Return [x, y] of the center of cell containing provided text 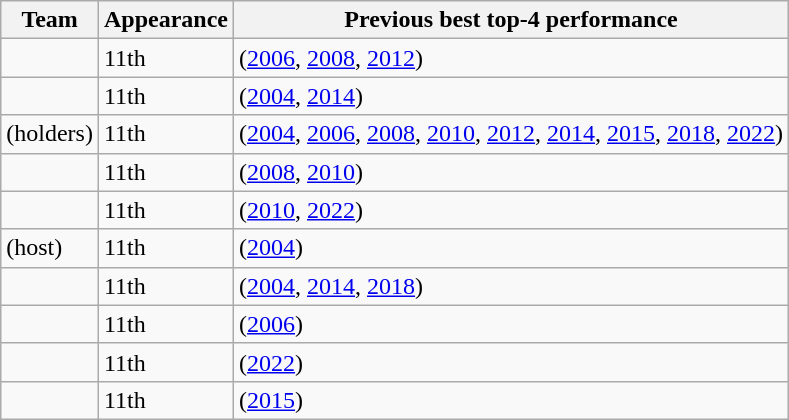
(2004, 2014) [512, 96]
(holders) [50, 134]
(2006) [512, 324]
(2022) [512, 362]
(2004, 2006, 2008, 2010, 2012, 2014, 2015, 2018, 2022) [512, 134]
(2004, 2014, 2018) [512, 286]
(host) [50, 248]
Team [50, 20]
(2010, 2022) [512, 210]
Previous best top-4 performance [512, 20]
(2008, 2010) [512, 172]
(2006, 2008, 2012) [512, 58]
Appearance [166, 20]
(2004) [512, 248]
(2015) [512, 400]
